Provide the [x, y] coordinate of the cell's center where the given text is located.  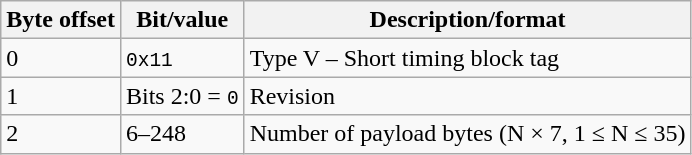
0x11 [182, 58]
Revision [468, 96]
6–248 [182, 134]
0 [61, 58]
2 [61, 134]
Type V – Short timing block tag [468, 58]
Number of payload bytes (N × 7, 1 ≤ N ≤ 35) [468, 134]
Bits 2:0 = 0 [182, 96]
Description/format [468, 20]
1 [61, 96]
Byte offset [61, 20]
Bit/value [182, 20]
